Search for the cell housing the specified text and yield its (x, y) center coordinate. 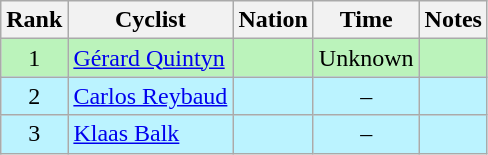
3 (34, 134)
Time (366, 20)
Rank (34, 20)
Cyclist (150, 20)
Klaas Balk (150, 134)
Nation (273, 20)
1 (34, 58)
2 (34, 96)
Gérard Quintyn (150, 58)
Notes (453, 20)
Carlos Reybaud (150, 96)
Unknown (366, 58)
